Return the [X, Y] coordinate for the center point of the cell that contains the specified text.  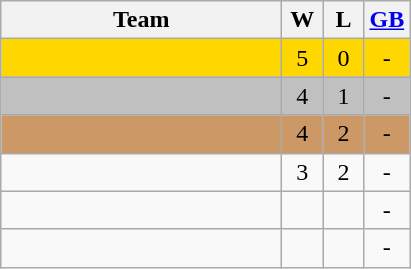
L [344, 20]
W [302, 20]
Team [142, 20]
1 [344, 96]
GB [387, 20]
0 [344, 58]
5 [302, 58]
3 [302, 172]
